Capture the cell that displays the provided text and extract its (x, y) central coordinate. 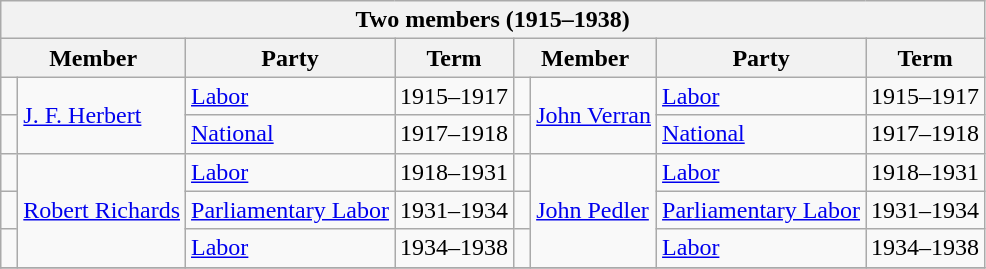
John Verran (594, 115)
Two members (1915–1938) (493, 20)
John Pedler (594, 210)
Robert Richards (102, 210)
J. F. Herbert (102, 115)
